Capture the cell that displays the provided text and extract its [x, y] central coordinate. 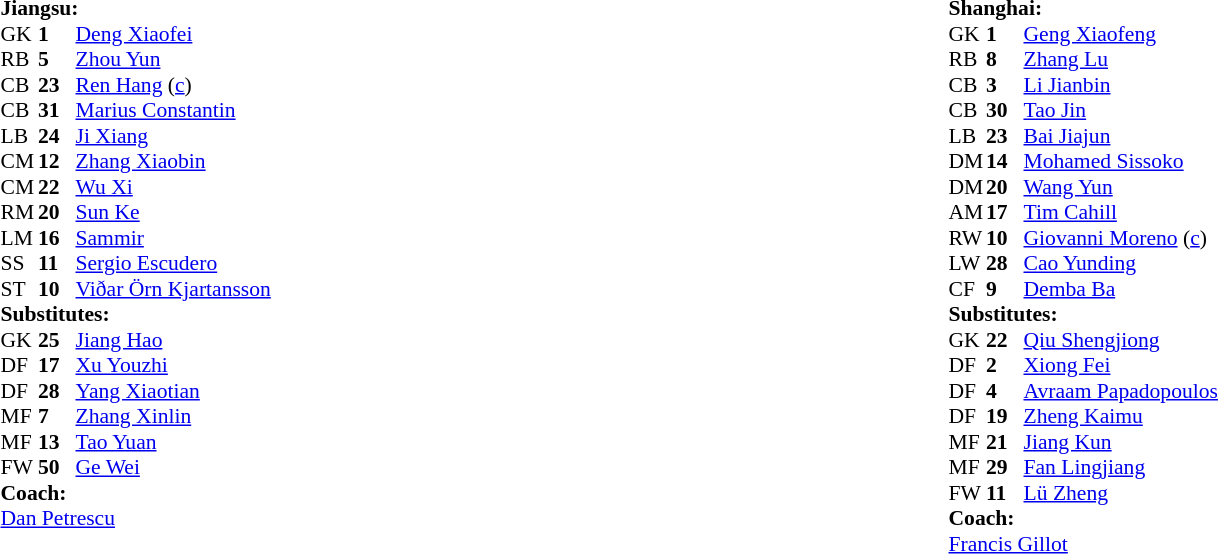
Mohamed Sissoko [1121, 161]
Wu Xi [174, 187]
Cao Yunding [1121, 263]
Geng Xiaofeng [1121, 34]
Zheng Kaimu [1121, 417]
Sun Ke [174, 213]
SS [19, 263]
16 [57, 238]
Ge Wei [174, 467]
LM [19, 238]
Ji Xiang [174, 136]
8 [1005, 59]
25 [57, 340]
Fan Lingjiang [1121, 467]
RW [967, 238]
Li Jianbin [1121, 85]
21 [1005, 442]
Zhang Xiaobin [174, 161]
AM [967, 213]
Zhang Xinlin [174, 417]
Zhou Yun [174, 59]
Tao Yuan [174, 442]
RM [19, 213]
2 [1005, 365]
Zhang Lu [1121, 59]
Ren Hang (c) [174, 85]
13 [57, 442]
CF [967, 289]
12 [57, 161]
30 [1005, 111]
14 [1005, 161]
Tim Cahill [1121, 213]
Tao Jin [1121, 111]
Xiong Fei [1121, 365]
Wang Yun [1121, 187]
29 [1005, 467]
Jiang Hao [174, 340]
24 [57, 136]
Bai Jiajun [1121, 136]
19 [1005, 417]
Sammir [174, 238]
Dan Petrescu [135, 519]
3 [1005, 85]
5 [57, 59]
Avraam Papadopoulos [1121, 391]
ST [19, 289]
Jiang Kun [1121, 442]
Xu Youzhi [174, 365]
Deng Xiaofei [174, 34]
31 [57, 111]
4 [1005, 391]
9 [1005, 289]
Marius Constantin [174, 111]
LW [967, 263]
Sergio Escudero [174, 263]
Qiu Shengjiong [1121, 340]
Viðar Örn Kjartansson [174, 289]
Yang Xiaotian [174, 391]
7 [57, 417]
Giovanni Moreno (c) [1121, 238]
Lü Zheng [1121, 493]
50 [57, 467]
Demba Ba [1121, 289]
